Return the [x, y] coordinate for the center point of the cell that contains the specified text.  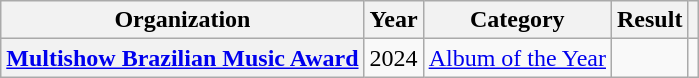
Result [650, 20]
Organization [182, 20]
Album of the Year [517, 58]
Multishow Brazilian Music Award [182, 58]
Category [517, 20]
2024 [394, 58]
Year [394, 20]
